Determine the (X, Y) coordinate at the center of the cell enclosing the given text.  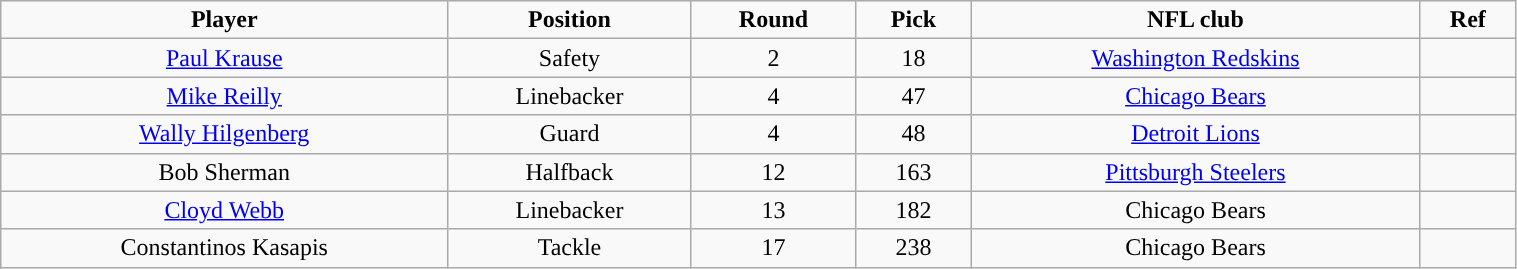
163 (914, 172)
Paul Krause (224, 58)
238 (914, 248)
Detroit Lions (1195, 134)
47 (914, 96)
Wally Hilgenberg (224, 134)
13 (774, 210)
Bob Sherman (224, 172)
Player (224, 20)
Washington Redskins (1195, 58)
Safety (570, 58)
Constantinos Kasapis (224, 248)
Guard (570, 134)
18 (914, 58)
Round (774, 20)
Tackle (570, 248)
Position (570, 20)
48 (914, 134)
NFL club (1195, 20)
2 (774, 58)
Halfback (570, 172)
Pick (914, 20)
12 (774, 172)
17 (774, 248)
Ref (1468, 20)
Pittsburgh Steelers (1195, 172)
182 (914, 210)
Cloyd Webb (224, 210)
Mike Reilly (224, 96)
